Output the (x, y) coordinate of the center of the cell containing the given text.  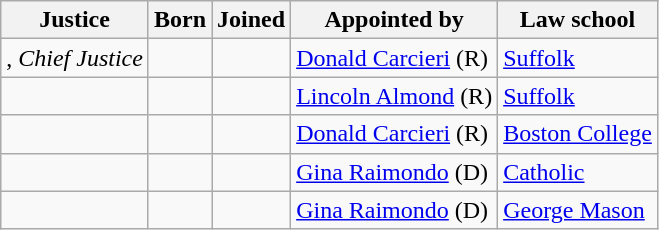
Catholic (578, 172)
Boston College (578, 134)
Law school (578, 20)
, Chief Justice (75, 58)
George Mason (578, 210)
Lincoln Almond (R) (394, 96)
Justice (75, 20)
Born (180, 20)
Joined (252, 20)
Appointed by (394, 20)
